Find where the given text appears and provide that cell's center as [x, y] coordinate. 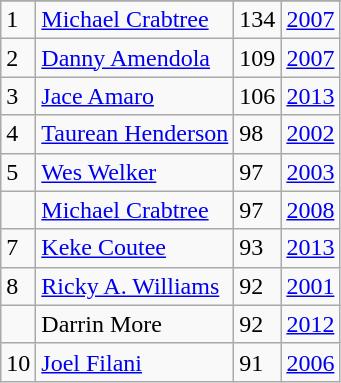
Taurean Henderson [135, 134]
Joel Filani [135, 362]
109 [258, 58]
Jace Amaro [135, 96]
2003 [310, 172]
2012 [310, 324]
2002 [310, 134]
2008 [310, 210]
Wes Welker [135, 172]
7 [18, 248]
5 [18, 172]
106 [258, 96]
91 [258, 362]
Darrin More [135, 324]
98 [258, 134]
Keke Coutee [135, 248]
2 [18, 58]
Ricky A. Williams [135, 286]
93 [258, 248]
1 [18, 20]
134 [258, 20]
8 [18, 286]
2006 [310, 362]
10 [18, 362]
Danny Amendola [135, 58]
3 [18, 96]
4 [18, 134]
2001 [310, 286]
